Locate the cell with the specified text and output its [x, y] center coordinate. 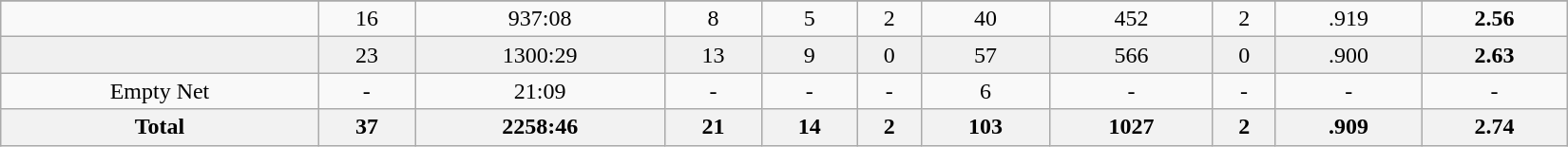
8 [713, 19]
13 [713, 55]
2.56 [1494, 19]
23 [367, 55]
16 [367, 19]
.900 [1348, 55]
5 [810, 19]
.909 [1348, 127]
37 [367, 127]
452 [1131, 19]
40 [985, 19]
.919 [1348, 19]
1300:29 [540, 55]
21:09 [540, 91]
103 [985, 127]
14 [810, 127]
2.74 [1494, 127]
21 [713, 127]
1027 [1131, 127]
Total [160, 127]
937:08 [540, 19]
2258:46 [540, 127]
2.63 [1494, 55]
566 [1131, 55]
6 [985, 91]
57 [985, 55]
9 [810, 55]
Empty Net [160, 91]
